Determine the [X, Y] coordinate at the center of the cell enclosing the given text.  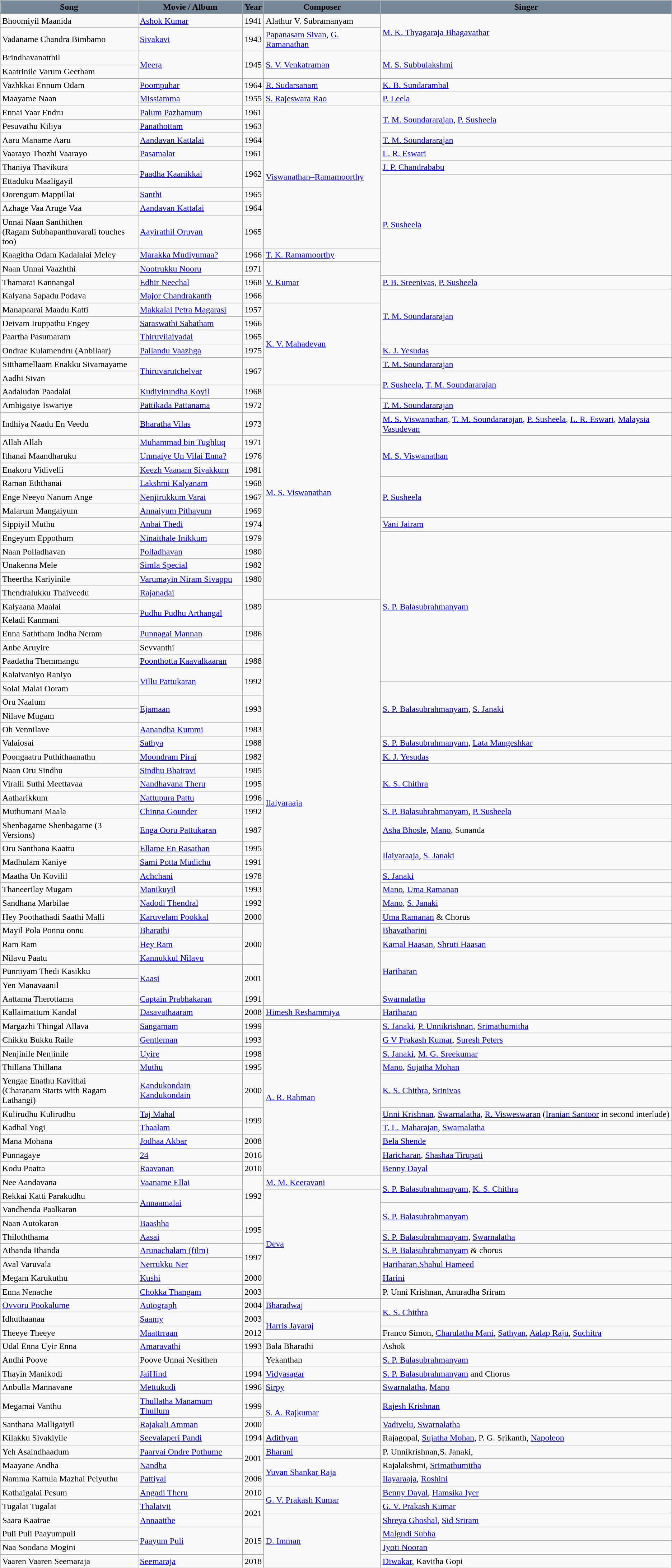
Muthu [190, 1067]
Sitthamellaam Enakku Sivamayame [69, 364]
Unakenna Mele [69, 565]
Idhuthaanaa [69, 1319]
Mayil Pola Ponnu onnu [69, 931]
Thiruvilaiyadal [190, 337]
Vaaname Ellai [190, 1182]
Theeye Theeye [69, 1333]
Kannukkul Nilavu [190, 958]
Kandukondain Kandukondain [190, 1090]
Meera [190, 65]
Valaiosai [69, 743]
Marakka Mudiyumaa? [190, 255]
Kudiyirundha Koyil [190, 391]
Allah Allah [69, 442]
Aadaludan Paadalai [69, 391]
Ram Ram [69, 944]
Enna Saththam Indha Neram [69, 634]
S. P. Balasubrahmanyam, Lata Mangeshkar [526, 743]
Nerrukku Ner [190, 1264]
J. P. Chandrababu [526, 167]
Udal Enna Uyir Enna [69, 1346]
Poove Unnai Nesithen [190, 1360]
Poonthotta Kaavalkaaran [190, 661]
Harini [526, 1278]
Keezh Vaanam Sivakkum [190, 470]
1989 [253, 606]
Nandhavana Theru [190, 784]
1976 [253, 456]
Nee Aandavana [69, 1182]
Naan Autokaran [69, 1223]
1943 [253, 40]
Benny Dayal, Hamsika Iyer [526, 1493]
Vani Jairam [526, 524]
Seevalaperi Pandi [190, 1438]
Sivakavi [190, 40]
Composer [322, 7]
Pallandu Vaazhga [190, 351]
Brindhavanatthil [69, 58]
Chikku Bukku Raile [69, 1040]
Pudhu Pudhu Arthangal [190, 613]
Thendralukku Thaiveedu [69, 593]
M. K. Thyagaraja Bhagavathar [526, 32]
K. B. Sundarambal [526, 85]
Makkalai Petra Magarasi [190, 310]
Thaalam [190, 1128]
Jyoti Nooran [526, 1547]
Simla Special [190, 565]
Sevvanthi [190, 648]
Panathottam [190, 126]
Rajesh Krishnan [526, 1406]
Amaravathi [190, 1346]
1983 [253, 729]
Uyire [190, 1053]
Nilave Mugam [69, 716]
S. P. Balasubrahmanyam and Chorus [526, 1374]
Tugalai Tugalai [69, 1506]
Sami Potta Mudichu [190, 862]
Namma Kattula Mazhai Peiyuthu [69, 1479]
Malarum Mangaiyum [69, 511]
S. Janaki [526, 876]
Shreya Ghoshal, Sid Sriram [526, 1520]
Vazhkkai Ennum Odam [69, 85]
Thalaivii [190, 1506]
Malgudi Subha [526, 1534]
Karuvelam Pookkal [190, 917]
Uma Ramanan & Chorus [526, 917]
Aasai [190, 1237]
Oru Santhana Kaattu [69, 848]
Nandha [190, 1465]
Bharadwaj [322, 1305]
Himesh Reshammiya [322, 1012]
S. P. Balasubrahmanyam, P. Susheela [526, 811]
Vaarayo Thozhi Vaarayo [69, 153]
Major Chandrakanth [190, 296]
Ithanai Maandharuku [69, 456]
Baashha [190, 1223]
Yuvan Shankar Raja [322, 1472]
Viswanathan–Ramamoorthy [322, 177]
Santhi [190, 195]
JaiHind [190, 1374]
1986 [253, 634]
Madhulam Kaniye [69, 862]
Thaniya Thavikura [69, 167]
Raman Eththanai [69, 483]
Ilayaraaja, Roshini [526, 1479]
Enna Nenache [69, 1291]
Annaiyum Pithavum [190, 511]
Moondram Pirai [190, 757]
Ashok [526, 1346]
T. L. Maharajan, Swarnalatha [526, 1128]
1972 [253, 405]
S. P. Balasubrahmanyam & chorus [526, 1251]
Palum Pazhamum [190, 112]
Franco Simon, Charulatha Mani, Sathyan, Aalap Raju, Suchitra [526, 1333]
Pattiyal [190, 1479]
Megam Karukuthu [69, 1278]
Santhana Malligaiyil [69, 1424]
Kallaimattum Kandal [69, 1012]
Kodu Poatta [69, 1169]
Bela Shende [526, 1141]
Sirpy [322, 1387]
Edhir Neechal [190, 282]
Jodhaa Akbar [190, 1141]
Hey Poothathadi Saathi Malli [69, 917]
Ejamaan [190, 709]
P. Susheela, T. M. Soundararajan [526, 385]
Ennai Yaar Endru [69, 112]
Oorengum Mappillai [69, 195]
Deivam Iruppathu Engey [69, 323]
Autograph [190, 1305]
Ambigaiye Iswariye [69, 405]
Thamarai Kannangal [69, 282]
Sathya [190, 743]
1978 [253, 876]
Kalaivaniyo Raniyo [69, 675]
S. P. Balasubrahmanyam, S. Janaki [526, 709]
Aayirathil Oruvan [190, 232]
Megamai Vanthu [69, 1406]
M. M. Keeravani [322, 1182]
Naan Polladhavan [69, 552]
K. V. Mahadevan [322, 344]
Lakshmi Kalyanam [190, 483]
1973 [253, 424]
Kamal Haasan, Shruti Haasan [526, 944]
Anbe Aruyire [69, 648]
Hariharan,Shahul Hameed [526, 1264]
Swarnalatha [526, 999]
Angadi Theru [190, 1493]
Anbai Thedi [190, 524]
2021 [253, 1513]
Vadaname Chandra Bimbamo [69, 40]
Mano, Sujatha Mohan [526, 1067]
Vadivelu, Swarnalatha [526, 1424]
Puli Puli Paayumpuli [69, 1534]
1963 [253, 126]
Nilavu Paatu [69, 958]
Bhavatharini [526, 931]
Naan Unnai Vaazhthi [69, 269]
1997 [253, 1257]
Thaneerilay Mugam [69, 890]
2018 [253, 1561]
Swarnalatha, Mano [526, 1387]
Hey Ram [190, 944]
Mano, S. Janaki [526, 903]
Kulirudhu Kulirudhu [69, 1114]
Villu Pattukaran [190, 682]
2015 [253, 1540]
Paadha Kaanikkai [190, 174]
Poongaatru Puthithaanathu [69, 757]
Enakoru Vidivelli [69, 470]
Engeyum Eppothum [69, 538]
Diwakar, Kavitha Gopi [526, 1561]
S. Rajeswara Rao [322, 99]
Kilakku Sivakiyile [69, 1438]
Kushi [190, 1278]
Punnagai Mannan [190, 634]
Theertha Kariyinile [69, 579]
Vidyasagar [322, 1374]
Captain Prabhakaran [190, 999]
Ovvoru Pookalume [69, 1305]
1987 [253, 830]
D. Imman [322, 1540]
1975 [253, 351]
Pesuvathu Kiliya [69, 126]
Ilaiyaraaja [322, 802]
Manapaarai Maadu Katti [69, 310]
M. S. Subbulakshmi [526, 65]
Nootrukku Nooru [190, 269]
Kadhal Yogi [69, 1128]
Yekanthan [322, 1360]
Rajalakshmi, Srimathumitha [526, 1465]
Pasamalar [190, 153]
Aaru Maname Aaru [69, 140]
1962 [253, 174]
Nadodi Thendral [190, 903]
Sangamam [190, 1026]
S. P. Balasubrahmanyam, K. S. Chithra [526, 1189]
Muthumani Maala [69, 811]
2006 [253, 1479]
Kaasi [190, 978]
Kaagitha Odam Kadalalai Meley [69, 255]
1985 [253, 770]
24 [190, 1155]
2004 [253, 1305]
Shenbagame Shenbagame (3 Versions) [69, 830]
Enge Neeyo Nanum Ange [69, 497]
Haricharan, Shashaa Tirupati [526, 1155]
L. R. Eswari [526, 153]
Papanasam Sivan, G. Ramanathan [322, 40]
Pattikada Pattanama [190, 405]
1969 [253, 511]
Thayin Manikodi [69, 1374]
T. M. Soundararajan, P. Susheela [526, 119]
Keladi Kanmani [69, 620]
Kalyaana Maalai [69, 606]
Muhammad bin Tughluq [190, 442]
Maatha Un Kovilil [69, 876]
Bharatha Vilas [190, 424]
Raavanan [190, 1169]
Singer [526, 7]
Saraswathi Sabatham [190, 323]
Movie / Album [190, 7]
Naa Soodana Mogini [69, 1547]
Ondrae Kulamendru (Anbilaar) [69, 351]
Sindhu Bhairavi [190, 770]
Taj Mahal [190, 1114]
S. P. Balasubrahmanyam, Swarnalatha [526, 1237]
2012 [253, 1333]
Thiruvarutchelvar [190, 371]
Sandhana Marbilae [69, 903]
1955 [253, 99]
Bhoomiyil Maanida [69, 21]
Sippiyil Muthu [69, 524]
Maayame Naan [69, 99]
Annaatthe [190, 1520]
Poompuhar [190, 85]
Viralil Suthi Meettavaa [69, 784]
Anbulla Mannavane [69, 1387]
Kaatrinile Varum Geetham [69, 71]
Ninaithale Inikkum [190, 538]
Bharathi [190, 931]
Bharani [322, 1452]
Aval Varuvala [69, 1264]
Kathaigalai Pesum [69, 1493]
Punniyam Thedi Kasikku [69, 971]
S. Janaki, M. G. Sreekumar [526, 1053]
P. Unni Krishnan, Anuradha Sriram [526, 1291]
V. Kumar [322, 282]
Missiamma [190, 99]
Athanda Ithanda [69, 1251]
1998 [253, 1053]
Rekkai Katti Parakudhu [69, 1196]
Ellame En Rasathan [190, 848]
Vandhenda Paalkaran [69, 1210]
Mano, Uma Ramanan [526, 890]
Rajakali Amman [190, 1424]
Maayane Andha [69, 1465]
Rajanadai [190, 593]
Bala Bharathi [322, 1346]
Chinna Gounder [190, 811]
2016 [253, 1155]
Paartha Pasumaram [69, 337]
S. V. Venkatraman [322, 65]
Mettukudi [190, 1387]
Nattupura Pattu [190, 798]
Thullatha Manamum Thullum [190, 1406]
Ettaduku Maaligayil [69, 181]
Oh Vennilave [69, 729]
Yeh Asaindhaadum [69, 1452]
S. Janaki, P. Unnikrishnan, Srimathumitha [526, 1026]
Harris Jayaraj [322, 1326]
Naan Oru Sindhu [69, 770]
Nenjirukkum Varai [190, 497]
Chokka Thangam [190, 1291]
Paayum Puli [190, 1540]
Yengae Enathu Kavithai(Charanam Starts with Ragam Lathangi) [69, 1090]
A. R. Rahman [322, 1098]
Varumayin Niram Sivappu [190, 579]
Azhage Vaa Aruge Vaa [69, 208]
Aattama Therottama [69, 999]
1979 [253, 538]
Song [69, 7]
1941 [253, 21]
Year [253, 7]
Margazhi Thingal Allava [69, 1026]
Vaaren Vaaren Seemaraja [69, 1561]
Annaamalai [190, 1203]
Unni Krishnan, Swarnalatha, R. Visweswaran (Iranian Santoor in second interlude) [526, 1114]
S. A. Rajkumar [322, 1413]
1974 [253, 524]
Alathur V. Subramanyam [322, 21]
Saara Kaatrae [69, 1520]
Gentleman [190, 1040]
1981 [253, 470]
Aatharikkum [69, 798]
Arunachalam (film) [190, 1251]
Nenjinile Nenjinile [69, 1053]
Solai Malai Ooram [69, 688]
Oru Naalum [69, 702]
Dasavathaaram [190, 1012]
Aanandha Kummi [190, 729]
Rajagopal, Sujatha Mohan, P. G. Srikanth, Napoleon [526, 1438]
Kalyana Sapadu Podava [69, 296]
Asha Bhosle, Mano, Sunanda [526, 830]
Ilaiyaraaja, S. Janaki [526, 855]
Deva [322, 1244]
Thiloththama [69, 1237]
Achchani [190, 876]
M. S. Viswanathan, T. M. Soundararajan, P. Susheela, L. R. Eswari, Malaysia Vasudevan [526, 424]
P. B. Sreenivas, P. Susheela [526, 282]
Maattrraan [190, 1333]
1945 [253, 65]
Yen Manavaanil [69, 985]
Saamy [190, 1319]
P. Unnikrishnan,S. Janaki, [526, 1452]
Aadhi Sivan [69, 378]
Enga Ooru Pattukaran [190, 830]
Indhiya Naadu En Veedu [69, 424]
Adithyan [322, 1438]
Mana Mohana [69, 1141]
Ashok Kumar [190, 21]
Manikuyil [190, 890]
R. Sudarsanam [322, 85]
K. S. Chithra, Srinivas [526, 1090]
Unmaiye Un Vilai Enna? [190, 456]
T. K. Ramamoorthy [322, 255]
P. Leela [526, 99]
Polladhavan [190, 552]
G V Prakash Kumar, Suresh Peters [526, 1040]
Paadatha Themmangu [69, 661]
Paarvai Ondre Pothume [190, 1452]
Andhi Poove [69, 1360]
Seemaraja [190, 1561]
Punnagaye [69, 1155]
Thillana Thillana [69, 1067]
1957 [253, 310]
Unnai Naan Santhithen(Ragam Subhapanthuvarali touches too) [69, 232]
Benny Dayal [526, 1169]
